From the cell containing the given text, extract its center point as (x, y) coordinate. 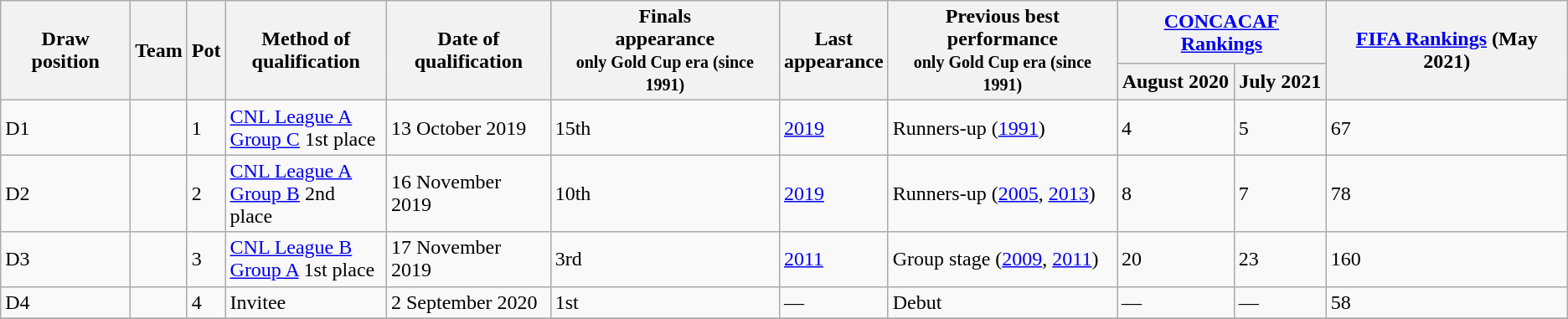
23 (1280, 260)
Group stage (2009, 2011) (1002, 260)
13 October 2019 (468, 127)
CNL League BGroup A 1st place (306, 260)
D4 (65, 302)
Date ofqualification (468, 50)
5 (1280, 127)
CNL League AGroup B 2nd place (306, 193)
3 (206, 260)
August 2020 (1176, 82)
Lastappearance (833, 50)
58 (1447, 302)
Draw position (65, 50)
1st (665, 302)
Invitee (306, 302)
2 September 2020 (468, 302)
July 2021 (1280, 82)
Previous bestperformanceonly Gold Cup era (since 1991) (1002, 50)
2011 (833, 260)
20 (1176, 260)
17 November 2019 (468, 260)
Pot (206, 50)
Debut (1002, 302)
16 November 2019 (468, 193)
3rd (665, 260)
CONCACAF Rankings (1222, 32)
2 (206, 193)
Finalsappearanceonly Gold Cup era (since 1991) (665, 50)
Runners-up (1991) (1002, 127)
CNL League AGroup C 1st place (306, 127)
67 (1447, 127)
FIFA Rankings (May 2021) (1447, 50)
Team (159, 50)
Method ofqualification (306, 50)
78 (1447, 193)
7 (1280, 193)
10th (665, 193)
1 (206, 127)
D2 (65, 193)
D3 (65, 260)
Runners-up (2005, 2013) (1002, 193)
D1 (65, 127)
15th (665, 127)
8 (1176, 193)
160 (1447, 260)
